Return [x, y] of the center of cell containing provided text 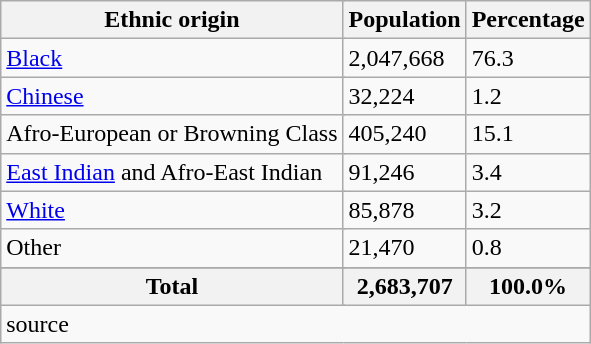
3.2 [528, 210]
85,878 [404, 210]
91,246 [404, 172]
Percentage [528, 20]
Other [172, 248]
0.8 [528, 248]
Population [404, 20]
East Indian and Afro-East Indian [172, 172]
Ethnic origin [172, 20]
32,224 [404, 96]
21,470 [404, 248]
source [296, 324]
100.0% [528, 286]
405,240 [404, 134]
Total [172, 286]
2,047,668 [404, 58]
76.3 [528, 58]
White [172, 210]
1.2 [528, 96]
15.1 [528, 134]
Afro-European or Browning Class [172, 134]
Black [172, 58]
Chinese [172, 96]
2,683,707 [404, 286]
3.4 [528, 172]
